Output the [X, Y] coordinate of the center of the cell containing the given text.  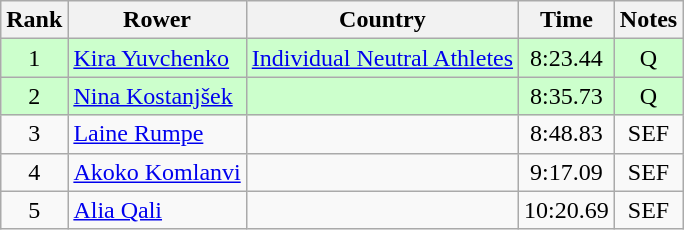
4 [34, 172]
Rower [157, 20]
10:20.69 [567, 210]
Time [567, 20]
8:48.83 [567, 134]
8:35.73 [567, 96]
Nina Kostanjšek [157, 96]
1 [34, 58]
2 [34, 96]
5 [34, 210]
3 [34, 134]
Kira Yuvchenko [157, 58]
8:23.44 [567, 58]
Notes [648, 20]
Laine Rumpe [157, 134]
Country [382, 20]
Rank [34, 20]
9:17.09 [567, 172]
Alia Qali [157, 210]
Individual Neutral Athletes [382, 58]
Akoko Komlanvi [157, 172]
